Return the [X, Y] coordinate for the center point of the cell that contains the specified text.  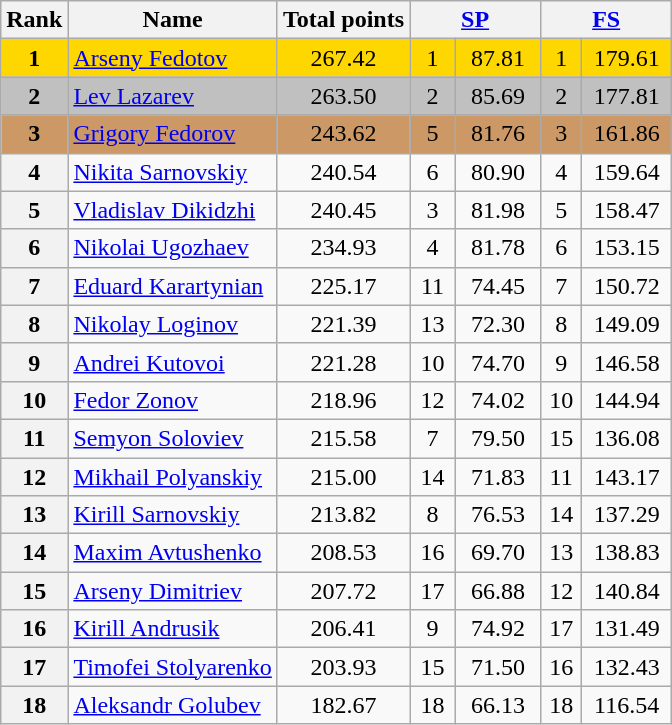
Kirill Sarnovskiy [173, 515]
Maxim Avtushenko [173, 553]
Mikhail Polyanskiy [173, 477]
71.83 [498, 477]
143.17 [627, 477]
Name [173, 20]
Nikolay Loginov [173, 324]
81.76 [498, 134]
72.30 [498, 324]
267.42 [343, 58]
182.67 [343, 705]
240.45 [343, 210]
159.64 [627, 172]
215.00 [343, 477]
158.47 [627, 210]
221.39 [343, 324]
Rank [34, 20]
136.08 [627, 438]
FS [606, 20]
140.84 [627, 591]
Grigory Fedorov [173, 134]
Nikolai Ugozhaev [173, 248]
144.94 [627, 400]
Eduard Karartynian [173, 286]
SP [476, 20]
234.93 [343, 248]
85.69 [498, 96]
138.83 [627, 553]
206.41 [343, 629]
Arseny Dimitriev [173, 591]
213.82 [343, 515]
69.70 [498, 553]
153.15 [627, 248]
179.61 [627, 58]
74.45 [498, 286]
137.29 [627, 515]
Semyon Soloviev [173, 438]
215.58 [343, 438]
79.50 [498, 438]
225.17 [343, 286]
Lev Lazarev [173, 96]
Vladislav Dikidzhi [173, 210]
66.88 [498, 591]
74.70 [498, 362]
132.43 [627, 667]
116.54 [627, 705]
240.54 [343, 172]
76.53 [498, 515]
131.49 [627, 629]
203.93 [343, 667]
221.28 [343, 362]
87.81 [498, 58]
80.90 [498, 172]
177.81 [627, 96]
Kirill Andrusik [173, 629]
Timofei Stolyarenko [173, 667]
66.13 [498, 705]
74.92 [498, 629]
146.58 [627, 362]
150.72 [627, 286]
Fedor Zonov [173, 400]
161.86 [627, 134]
207.72 [343, 591]
Aleksandr Golubev [173, 705]
149.09 [627, 324]
Total points [343, 20]
Arseny Fedotov [173, 58]
243.62 [343, 134]
74.02 [498, 400]
Andrei Kutovoi [173, 362]
81.78 [498, 248]
Nikita Sarnovskiy [173, 172]
71.50 [498, 667]
208.53 [343, 553]
218.96 [343, 400]
81.98 [498, 210]
263.50 [343, 96]
